Return the [X, Y] coordinate for the center point of the cell that contains the specified text.  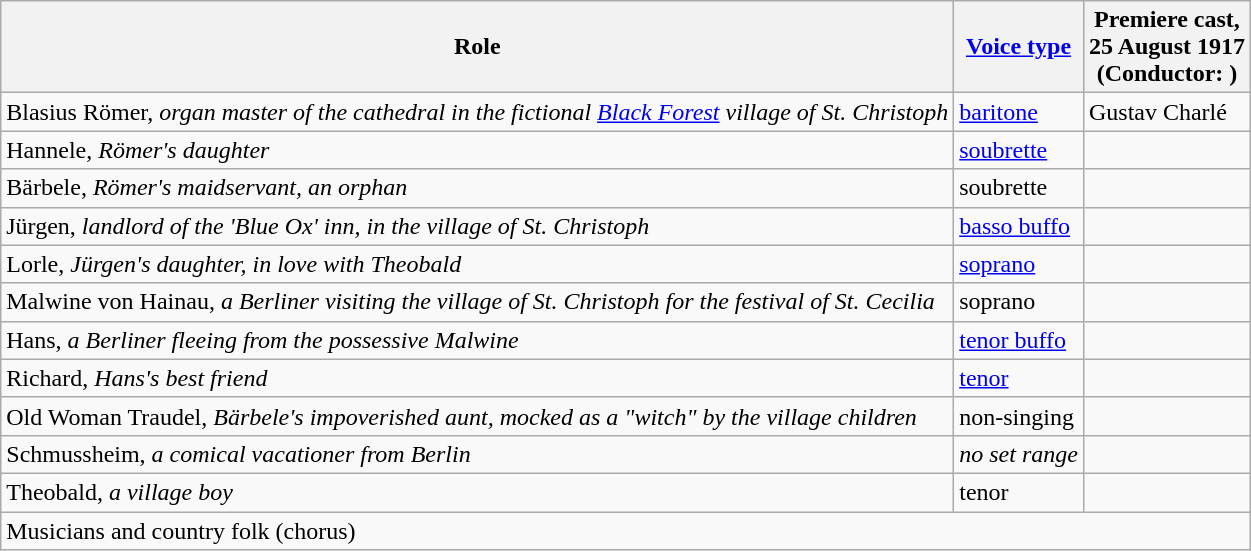
Theobald, a village boy [478, 492]
Old Woman Traudel, Bärbele's impoverished aunt, mocked as a "witch" by the village children [478, 416]
Premiere cast,25 August 1917(Conductor: ) [1166, 47]
Gustav Charlé [1166, 112]
Richard, Hans's best friend [478, 378]
baritone [1019, 112]
tenor buffo [1019, 340]
Musicians and country folk (chorus) [626, 531]
Voice type [1019, 47]
Blasius Römer, organ master of the cathedral in the fictional Black Forest village of St. Christoph [478, 112]
Role [478, 47]
Lorle, Jürgen's daughter, in love with Theobald [478, 264]
Schmussheim, a comical vacationer from Berlin [478, 454]
Hans, a Berliner fleeing from the possessive Malwine [478, 340]
Jürgen, landlord of the 'Blue Ox' inn, in the village of St. Christoph [478, 226]
Bärbele, Römer's maidservant, an orphan [478, 188]
Hannele, Römer's daughter [478, 150]
basso buffo [1019, 226]
non-singing [1019, 416]
no set range [1019, 454]
Malwine von Hainau, a Berliner visiting the village of St. Christoph for the festival of St. Cecilia [478, 302]
